Output the (X, Y) coordinate of the center of the cell containing the given text.  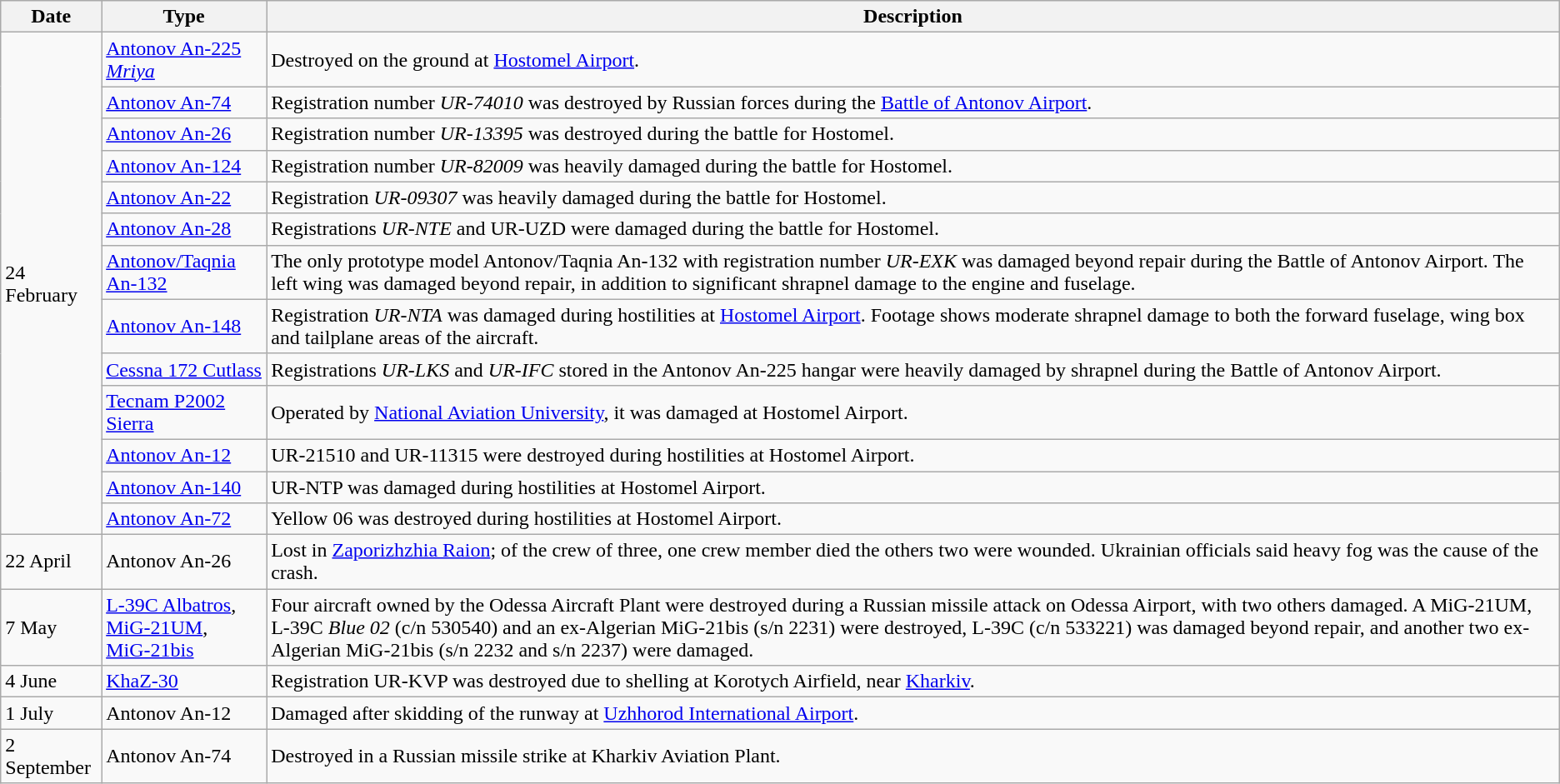
7 May (52, 627)
Registrations UR-LKS and UR-IFC stored in the Antonov An-225 hangar were heavily damaged by shrapnel during the Battle of Antonov Airport. (913, 369)
Registration number UR-82009 was heavily damaged during the battle for Hostomel. (913, 166)
Antonov An-22 (184, 197)
Destroyed in a Russian missile strike at Kharkiv Aviation Plant. (913, 757)
Tecnam P2002 Sierra (184, 412)
Antonov An-124 (184, 166)
Antonov/Taqnia An-132 (184, 272)
4 June (52, 682)
Type (184, 17)
24 February (52, 283)
Registration number UR-74010 was destroyed by Russian forces during the Battle of Antonov Airport. (913, 102)
Antonov An-28 (184, 229)
Antonov An-225 Mriya (184, 60)
Antonov An-148 (184, 327)
2 September (52, 757)
Antonov An-140 (184, 487)
Yellow 06 was destroyed during hostilities at Hostomel Airport. (913, 519)
UR-NTP was damaged during hostilities at Hostomel Airport. (913, 487)
22 April (52, 562)
Registration UR-KVP was destroyed due to shelling at Korotych Airfield, near Kharkiv. (913, 682)
Date (52, 17)
Operated by National Aviation University, it was damaged at Hostomel Airport. (913, 412)
Registration number UR-13395 was destroyed during the battle for Hostomel. (913, 134)
Description (913, 17)
Damaged after skidding of the runway at Uzhhorod International Airport. (913, 713)
UR-21510 and UR-11315 were destroyed during hostilities at Hostomel Airport. (913, 455)
1 July (52, 713)
Registrations UR-NTE and UR-UZD were damaged during the battle for Hostomel. (913, 229)
Destroyed on the ground at Hostomel Airport. (913, 60)
Registration UR-09307 was heavily damaged during the battle for Hostomel. (913, 197)
L-39C Albatros,MiG-21UM,MiG-21bis (184, 627)
Cessna 172 Cutlass (184, 369)
Antonov An-72 (184, 519)
KhaZ-30 (184, 682)
